Return (x, y) of the center of cell containing provided text 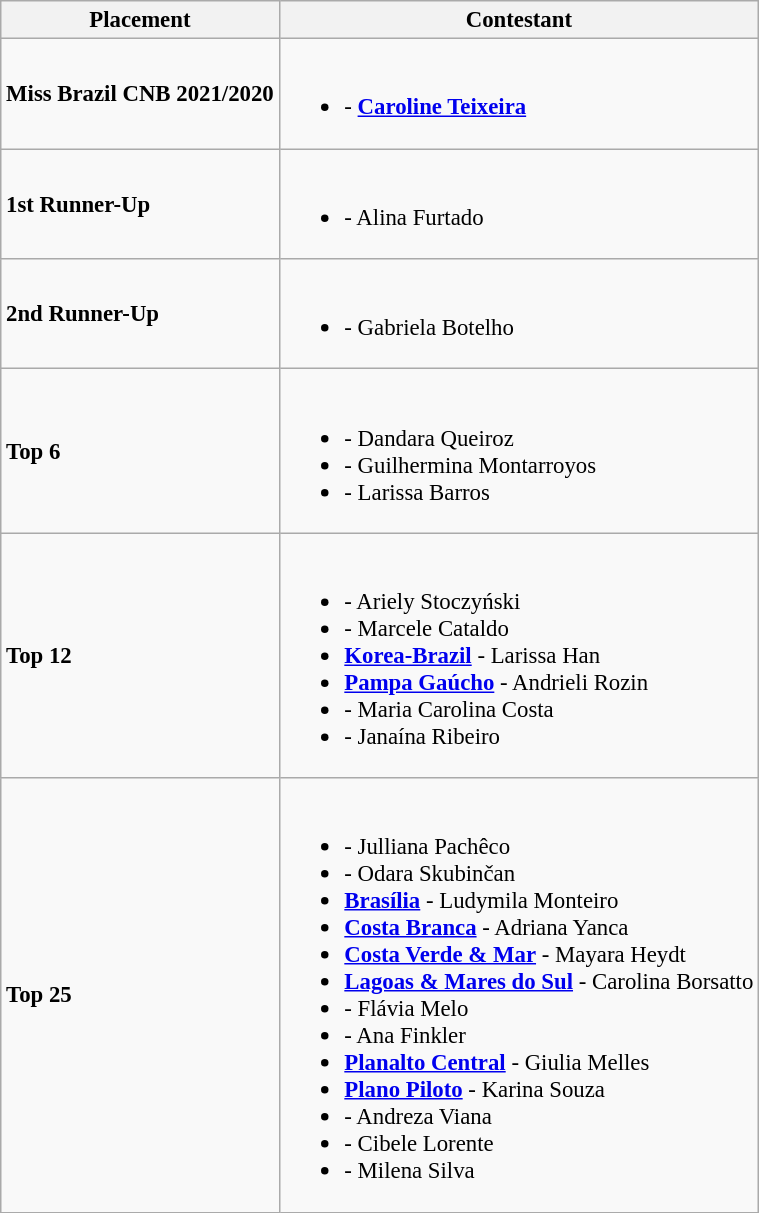
1st Runner-Up (140, 204)
- Gabriela Botelho (519, 314)
- Dandara Queiroz - Guilhermina Montarroyos - Larissa Barros (519, 451)
- Alina Furtado (519, 204)
- Caroline Teixeira (519, 94)
Contestant (519, 20)
2nd Runner-Up (140, 314)
Placement (140, 20)
Top 25 (140, 995)
Miss Brazil CNB 2021/2020 (140, 94)
Top 12 (140, 656)
- Ariely Stoczyński - Marcele Cataldo Korea-Brazil - Larissa Han Pampa Gaúcho - Andrieli Rozin - Maria Carolina Costa - Janaína Ribeiro (519, 656)
Top 6 (140, 451)
